Extract the (x, y) coordinate from the center of the cell holding the provided text.  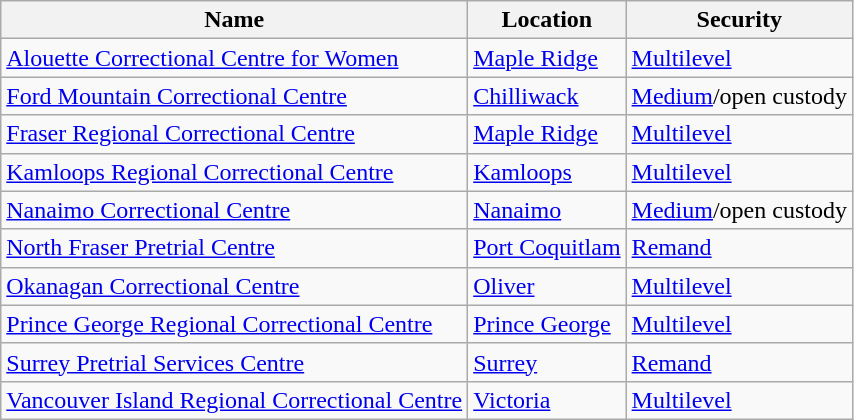
Surrey (547, 362)
North Fraser Pretrial Centre (234, 248)
Name (234, 20)
Ford Mountain Correctional Centre (234, 96)
Security (739, 20)
Port Coquitlam (547, 248)
Chilliwack (547, 96)
Okanagan Correctional Centre (234, 286)
Prince George (547, 324)
Fraser Regional Correctional Centre (234, 134)
Kamloops (547, 172)
Prince George Regional Correctional Centre (234, 324)
Surrey Pretrial Services Centre (234, 362)
Nanaimo (547, 210)
Victoria (547, 400)
Location (547, 20)
Kamloops Regional Correctional Centre (234, 172)
Alouette Correctional Centre for Women (234, 58)
Nanaimo Correctional Centre (234, 210)
Vancouver Island Regional Correctional Centre (234, 400)
Oliver (547, 286)
